Locate the cell with the specified text and output its (x, y) center coordinate. 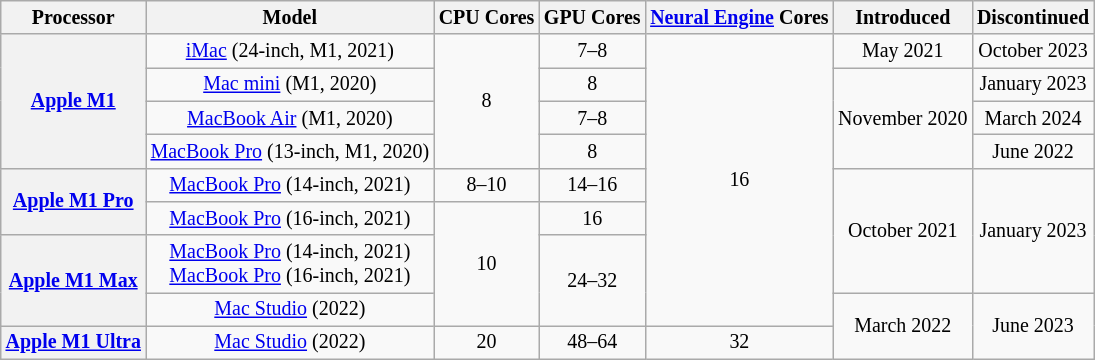
MacBook Pro (13-inch, M1, 2020) (290, 152)
Apple M1 (74, 102)
MacBook Pro (14-inch, 2021) (290, 184)
June 2022 (1033, 152)
Discontinued (1033, 18)
May 2021 (902, 52)
CPU Cores (486, 18)
November 2020 (902, 118)
October 2023 (1033, 52)
Neural Engine Cores (739, 18)
Apple M1 Max (74, 280)
10 (486, 264)
32 (739, 342)
March 2022 (902, 326)
MacBook Air (M1, 2020) (290, 118)
14–16 (592, 184)
Processor (74, 18)
48–64 (592, 342)
8–10 (486, 184)
MacBook Pro (16-inch, 2021) (290, 218)
24–32 (592, 280)
October 2021 (902, 230)
20 (486, 342)
MacBook Pro (14-inch, 2021)MacBook Pro (16-inch, 2021) (290, 264)
Mac mini (M1, 2020) (290, 84)
iMac (24-inch, M1, 2021) (290, 52)
GPU Cores (592, 18)
March 2024 (1033, 118)
Apple M1 Ultra (74, 342)
Apple M1 Pro (74, 202)
Introduced (902, 18)
Model (290, 18)
June 2023 (1033, 326)
